Find where the given text appears and provide that cell's center as (x, y) coordinate. 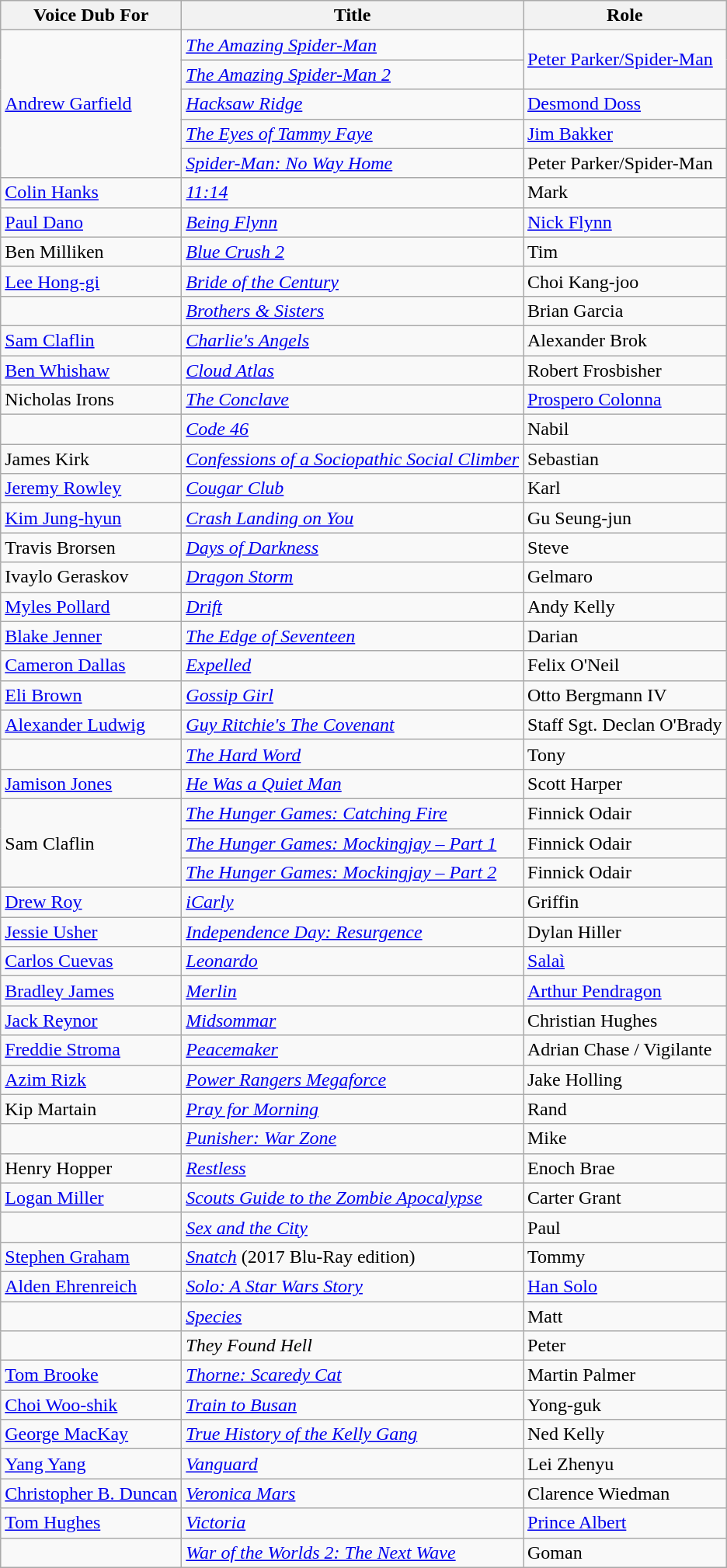
Travis Brorsen (92, 548)
Punisher: War Zone (353, 1139)
Adrian Chase / Vigilante (625, 1050)
Lee Hong-gi (92, 281)
He Was a Quiet Man (353, 784)
Tom Hughes (92, 1523)
Veronica Mars (353, 1493)
Brothers & Sisters (353, 311)
Myles Pollard (92, 607)
Species (353, 1316)
Pray for Morning (353, 1109)
George MacKay (92, 1434)
Jake Holling (625, 1080)
Confessions of a Sociopathic Social Climber (353, 459)
Mike (625, 1139)
Karl (625, 488)
Hacksaw Ridge (353, 104)
Charlie's Angels (353, 340)
Robert Frosbisher (625, 370)
Snatch (2017 Blu-Ray edition) (353, 1257)
Peter (625, 1346)
Days of Darkness (353, 548)
Jim Bakker (625, 134)
Alden Ehrenreich (92, 1286)
Alexander Ludwig (92, 725)
Guy Ritchie's The Covenant (353, 725)
Clarence Wiedman (625, 1493)
Salaì (625, 961)
Dylan Hiller (625, 932)
Dragon Storm (353, 577)
Jessie Usher (92, 932)
Gossip Girl (353, 695)
Andrew Garfield (92, 104)
Role (625, 16)
Code 46 (353, 429)
Prospero Colonna (625, 400)
Lei Zhenyu (625, 1464)
Jamison Jones (92, 784)
Choi Kang-joo (625, 281)
Darian (625, 636)
Nick Flynn (625, 222)
Kip Martain (92, 1109)
Drew Roy (92, 902)
Peacemaker (353, 1050)
Being Flynn (353, 222)
Staff Sgt. Declan O'Brady (625, 725)
Nabil (625, 429)
Paul (625, 1227)
Jack Reynor (92, 1020)
Spider-Man: No Way Home (353, 163)
Yang Yang (92, 1464)
Cloud Atlas (353, 370)
Scott Harper (625, 784)
Enoch Brae (625, 1168)
Gelmaro (625, 577)
11:14 (353, 193)
Logan Miller (92, 1198)
The Edge of Seventeen (353, 636)
True History of the Kelly Gang (353, 1434)
The Amazing Spider-Man 2 (353, 75)
The Eyes of Tammy Faye (353, 134)
The Hunger Games: Catching Fire (353, 813)
Yong-guk (625, 1405)
Stephen Graham (92, 1257)
Ben Whishaw (92, 370)
The Amazing Spider-Man (353, 45)
Ned Kelly (625, 1434)
Goman (625, 1552)
Tom Brooke (92, 1375)
Choi Woo-shik (92, 1405)
They Found Hell (353, 1346)
Scouts Guide to the Zombie Apocalypse (353, 1198)
Ivaylo Geraskov (92, 577)
Christopher B. Duncan (92, 1493)
Carlos Cuevas (92, 961)
Freddie Stroma (92, 1050)
Expelled (353, 666)
Steve (625, 548)
The Conclave (353, 400)
Independence Day: Resurgence (353, 932)
Merlin (353, 991)
Arthur Pendragon (625, 991)
Cameron Dallas (92, 666)
Jeremy Rowley (92, 488)
Crash Landing on You (353, 518)
Voice Dub For (92, 16)
Midsommar (353, 1020)
Rand (625, 1109)
Thorne: Scaredy Cat (353, 1375)
Eli Brown (92, 695)
Tony (625, 754)
Nicholas Irons (92, 400)
Mark (625, 193)
Alexander Brok (625, 340)
The Hunger Games: Mockingjay – Part 1 (353, 843)
The Hard Word (353, 754)
Tommy (625, 1257)
War of the Worlds 2: The Next Wave (353, 1552)
Desmond Doss (625, 104)
Blake Jenner (92, 636)
Han Solo (625, 1286)
Azim Rizk (92, 1080)
Restless (353, 1168)
The Hunger Games: Mockingjay – Part 2 (353, 873)
Victoria (353, 1523)
Carter Grant (625, 1198)
Bradley James (92, 991)
Matt (625, 1316)
Power Rangers Megaforce (353, 1080)
iCarly (353, 902)
Christian Hughes (625, 1020)
Title (353, 16)
Vanguard (353, 1464)
Leonardo (353, 961)
Paul Dano (92, 222)
Cougar Club (353, 488)
Solo: A Star Wars Story (353, 1286)
Sex and the City (353, 1227)
Otto Bergmann IV (625, 695)
Ben Milliken (92, 252)
Felix O'Neil (625, 666)
Gu Seung-jun (625, 518)
Tim (625, 252)
Colin Hanks (92, 193)
Brian Garcia (625, 311)
Blue Crush 2 (353, 252)
Henry Hopper (92, 1168)
Drift (353, 607)
Andy Kelly (625, 607)
James Kirk (92, 459)
Sebastian (625, 459)
Griffin (625, 902)
Martin Palmer (625, 1375)
Train to Busan (353, 1405)
Prince Albert (625, 1523)
Bride of the Century (353, 281)
Kim Jung-hyun (92, 518)
